Determine the [x, y] coordinate at the center of the cell enclosing the given text.  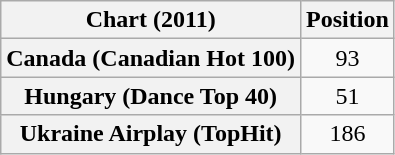
Chart (2011) [151, 20]
Ukraine Airplay (TopHit) [151, 134]
Hungary (Dance Top 40) [151, 96]
Position [348, 20]
186 [348, 134]
93 [348, 58]
51 [348, 96]
Canada (Canadian Hot 100) [151, 58]
